Provide the (x, y) coordinate of the cell's center where the given text is located.  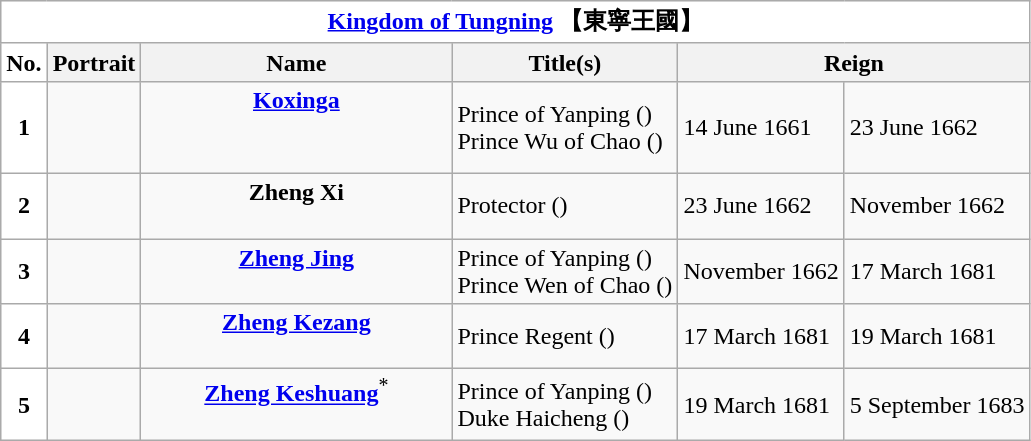
Prince of Yanping ()Prince Wu of Chao () (565, 127)
4 (24, 336)
Prince of Yanping ()Prince Wen of Chao () (565, 270)
5 (24, 405)
Protector () (565, 206)
No. (24, 62)
Koxinga (296, 127)
2 (24, 206)
Prince Regent () (565, 336)
Zheng Keshuang* (296, 405)
Zheng Kezang (296, 336)
5 September 1683 (937, 405)
Prince of Yanping () Duke Haicheng () (565, 405)
Portrait (94, 62)
1 (24, 127)
Kingdom of Tungning 【東寧王國】 (516, 22)
14 June 1661 (761, 127)
Reign (854, 62)
3 (24, 270)
Title(s) (565, 62)
Name (296, 62)
Zheng Jing (296, 270)
Zheng Xi (296, 206)
